Detect which cell encompasses the target text, then output its [x, y] center coordinate. 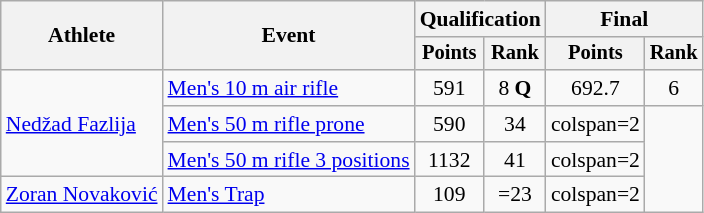
Athlete [82, 36]
591 [450, 88]
Event [289, 36]
Men's Trap [289, 195]
Men's 50 m rifle 3 positions [289, 160]
6 [674, 88]
41 [515, 160]
Nedžad Fazlija [82, 124]
109 [450, 195]
Men's 10 m air rifle [289, 88]
Men's 50 m rifle prone [289, 124]
Zoran Novaković [82, 195]
692.7 [596, 88]
1132 [450, 160]
Final [624, 19]
8 Q [515, 88]
34 [515, 124]
590 [450, 124]
Qualification [480, 19]
=23 [515, 195]
